Locate the cell with the specified text and output its [x, y] center coordinate. 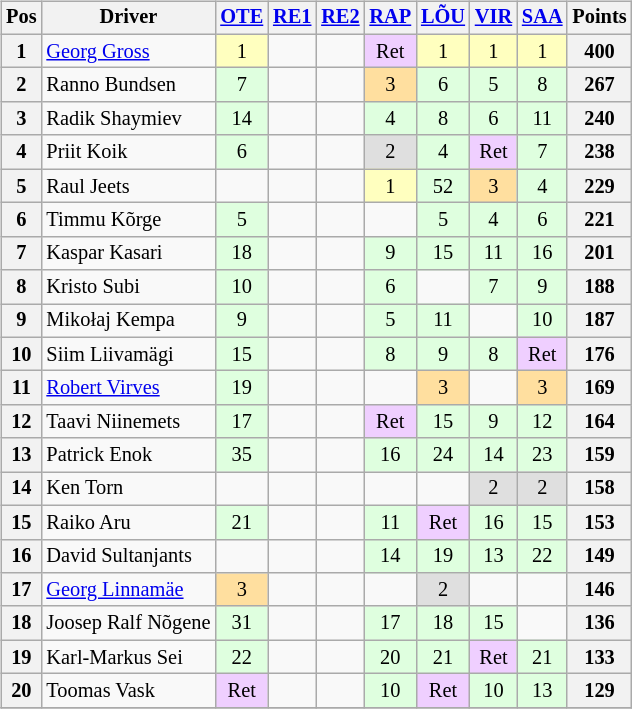
Driver [128, 18]
201 [599, 253]
24 [443, 455]
176 [599, 354]
Ranno Bundsen [128, 85]
Radik Shaymiev [128, 119]
Taavi Niinemets [128, 422]
Raiko Aru [128, 522]
SAA [542, 18]
187 [599, 321]
Raul Jeets [128, 186]
Joosep Ralf Nõgene [128, 623]
Points [599, 18]
RAP [390, 18]
Ken Torn [128, 489]
Mikołaj Kempa [128, 321]
Priit Koik [128, 152]
David Sultanjants [128, 556]
Kristo Subi [128, 287]
Karl-Markus Sei [128, 657]
133 [599, 657]
240 [599, 119]
Patrick Enok [128, 455]
35 [242, 455]
OTE [242, 18]
400 [599, 51]
Georg Linnamäe [128, 590]
149 [599, 556]
136 [599, 623]
153 [599, 522]
RE2 [340, 18]
Kaspar Kasari [128, 253]
Siim Liivamägi [128, 354]
164 [599, 422]
Pos [21, 18]
159 [599, 455]
RE1 [292, 18]
146 [599, 590]
Georg Gross [128, 51]
Toomas Vask [128, 691]
31 [242, 623]
129 [599, 691]
Robert Virves [128, 388]
52 [443, 186]
169 [599, 388]
229 [599, 186]
LÕU [443, 18]
188 [599, 287]
23 [542, 455]
267 [599, 85]
VIR [494, 18]
221 [599, 220]
158 [599, 489]
238 [599, 152]
Timmu Kõrge [128, 220]
